Detect which cell encompasses the target text, then output its (x, y) center coordinate. 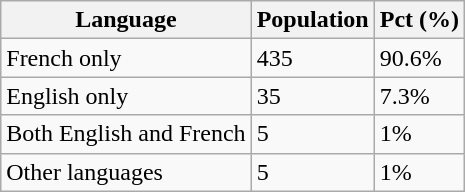
7.3% (419, 96)
Population (312, 20)
Both English and French (126, 134)
435 (312, 58)
Language (126, 20)
English only (126, 96)
35 (312, 96)
Pct (%) (419, 20)
90.6% (419, 58)
Other languages (126, 172)
French only (126, 58)
